Provide the (x, y) coordinate of the cell's center where the given text is located.  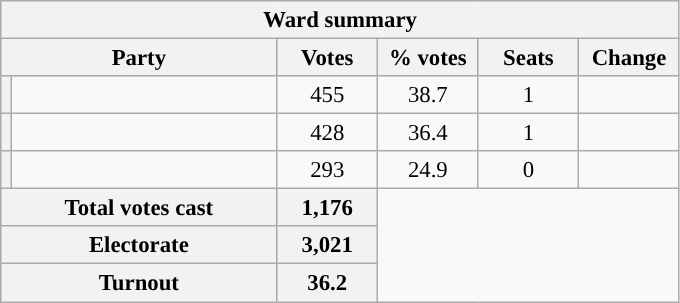
428 (328, 133)
3,021 (328, 245)
Seats (528, 58)
455 (328, 95)
Change (630, 58)
0 (528, 170)
Total votes cast (139, 208)
36.2 (328, 283)
38.7 (428, 95)
Electorate (139, 245)
Votes (328, 58)
Ward summary (340, 20)
% votes (428, 58)
36.4 (428, 133)
24.9 (428, 170)
Party (139, 58)
1,176 (328, 208)
Turnout (139, 283)
293 (328, 170)
